Pinpoint the cell where the given text exists, returning its (x, y) midpoint coordinate. 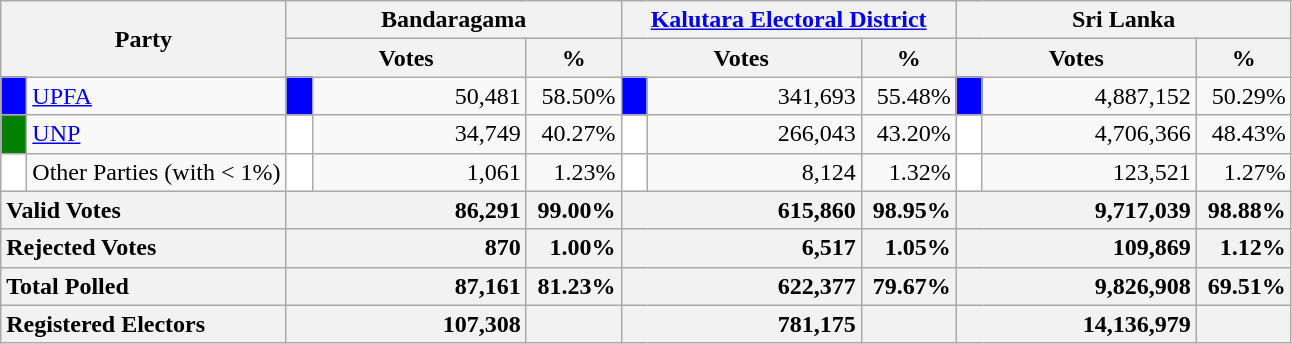
Kalutara Electoral District (788, 20)
69.51% (1244, 286)
1.05% (908, 248)
79.67% (908, 286)
48.43% (1244, 134)
14,136,979 (1076, 324)
1.32% (908, 172)
1.23% (574, 172)
34,749 (419, 134)
Party (144, 39)
107,308 (406, 324)
1.27% (1244, 172)
UNP (156, 134)
9,826,908 (1076, 286)
781,175 (741, 324)
Total Polled (144, 286)
99.00% (574, 210)
1,061 (419, 172)
43.20% (908, 134)
1.00% (574, 248)
98.95% (908, 210)
Rejected Votes (144, 248)
Other Parties (with < 1%) (156, 172)
Bandaragama (454, 20)
81.23% (574, 286)
870 (406, 248)
40.27% (574, 134)
109,869 (1076, 248)
615,860 (741, 210)
50.29% (1244, 96)
UPFA (156, 96)
50,481 (419, 96)
622,377 (741, 286)
Valid Votes (144, 210)
Registered Electors (144, 324)
1.12% (1244, 248)
55.48% (908, 96)
87,161 (406, 286)
Sri Lanka (1124, 20)
86,291 (406, 210)
341,693 (754, 96)
8,124 (754, 172)
98.88% (1244, 210)
4,887,152 (1089, 96)
4,706,366 (1089, 134)
58.50% (574, 96)
123,521 (1089, 172)
266,043 (754, 134)
6,517 (741, 248)
9,717,039 (1076, 210)
